Locate the cell with the specified text and output its (X, Y) center coordinate. 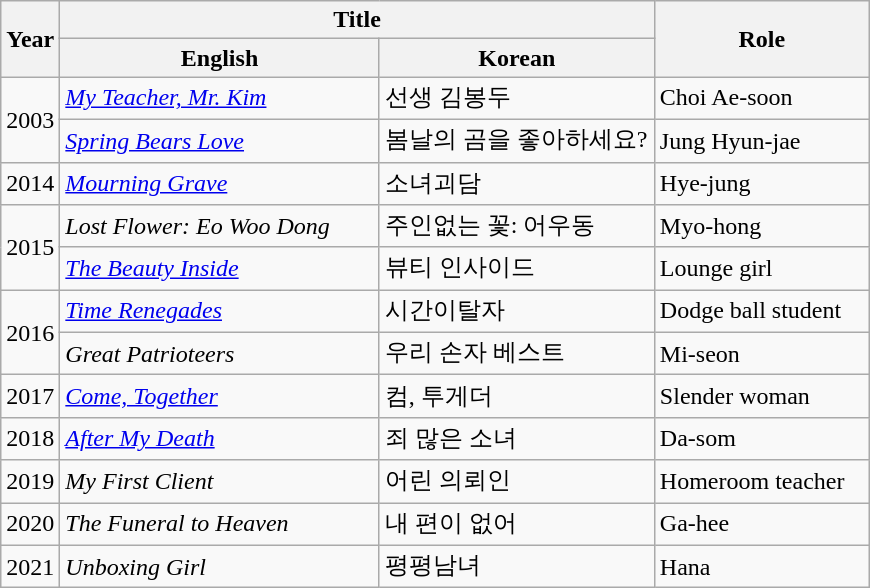
2020 (30, 524)
Hana (762, 566)
Year (30, 39)
컴, 투게더 (516, 396)
2014 (30, 184)
내 편이 없어 (516, 524)
2017 (30, 396)
My First Client (220, 482)
Korean (516, 58)
Unboxing Girl (220, 566)
Dodge ball student (762, 312)
시간이탈자 (516, 312)
The Funeral to Heaven (220, 524)
Homeroom teacher (762, 482)
Great Patrioteers (220, 354)
2016 (30, 332)
My Teacher, Mr. Kim (220, 98)
어린 의뢰인 (516, 482)
2015 (30, 248)
평평남녀 (516, 566)
죄 많은 소녀 (516, 438)
봄날의 곰을 좋아하세요? (516, 140)
2018 (30, 438)
Choi Ae-soon (762, 98)
Time Renegades (220, 312)
2003 (30, 120)
Jung Hyun-jae (762, 140)
Mourning Grave (220, 184)
선생 김봉두 (516, 98)
Come, Together (220, 396)
소녀괴담 (516, 184)
2019 (30, 482)
Slender woman (762, 396)
뷰티 인사이드 (516, 268)
After My Death (220, 438)
2021 (30, 566)
Myo-hong (762, 226)
Lounge girl (762, 268)
Ga-hee (762, 524)
Lost Flower: Eo Woo Dong (220, 226)
Title (358, 20)
Hye-jung (762, 184)
Spring Bears Love (220, 140)
주인없는 꽃: 어우동 (516, 226)
The Beauty Inside (220, 268)
Mi-seon (762, 354)
우리 손자 베스트 (516, 354)
Role (762, 39)
Da-som (762, 438)
English (220, 58)
